Capture the cell that displays the provided text and extract its [X, Y] central coordinate. 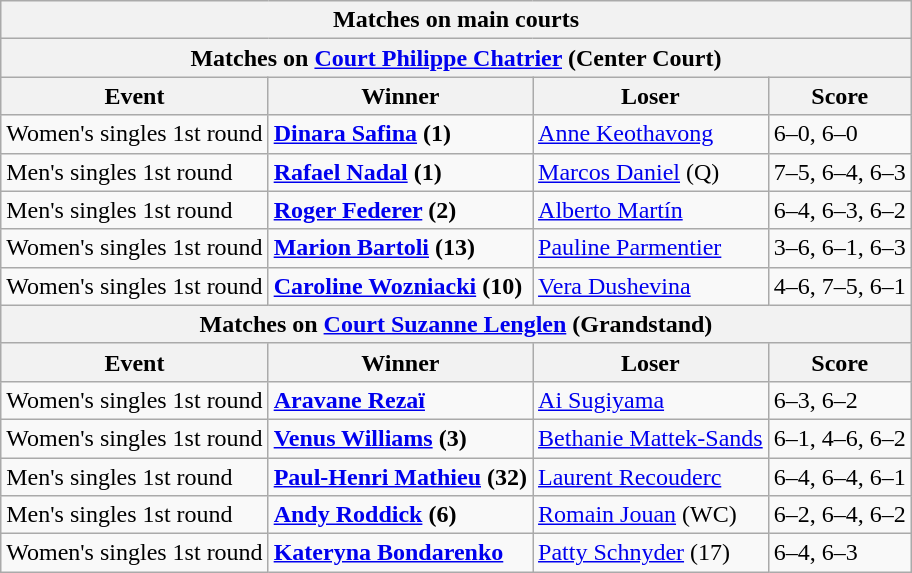
Paul-Henri Mathieu (32) [400, 477]
7–5, 6–4, 6–3 [840, 172]
Vera Dushevina [651, 286]
Kateryna Bondarenko [400, 553]
Anne Keothavong [651, 134]
Matches on main courts [456, 20]
Roger Federer (2) [400, 210]
Laurent Recouderc [651, 477]
Venus Williams (3) [400, 438]
Bethanie Mattek-Sands [651, 438]
4–6, 7–5, 6–1 [840, 286]
Patty Schnyder (17) [651, 553]
Matches on Court Suzanne Lenglen (Grandstand) [456, 324]
6–1, 4–6, 6–2 [840, 438]
Matches on Court Philippe Chatrier (Center Court) [456, 58]
6–4, 6–3, 6–2 [840, 210]
6–3, 6–2 [840, 400]
6–2, 6–4, 6–2 [840, 515]
Caroline Wozniacki (10) [400, 286]
Marion Bartoli (13) [400, 248]
6–4, 6–4, 6–1 [840, 477]
Alberto Martín [651, 210]
Romain Jouan (WC) [651, 515]
3–6, 6–1, 6–3 [840, 248]
Andy Roddick (6) [400, 515]
Rafael Nadal (1) [400, 172]
Ai Sugiyama [651, 400]
Dinara Safina (1) [400, 134]
Aravane Rezaï [400, 400]
Marcos Daniel (Q) [651, 172]
6–0, 6–0 [840, 134]
6–4, 6–3 [840, 553]
Pauline Parmentier [651, 248]
